Capture the cell that displays the provided text and extract its (X, Y) central coordinate. 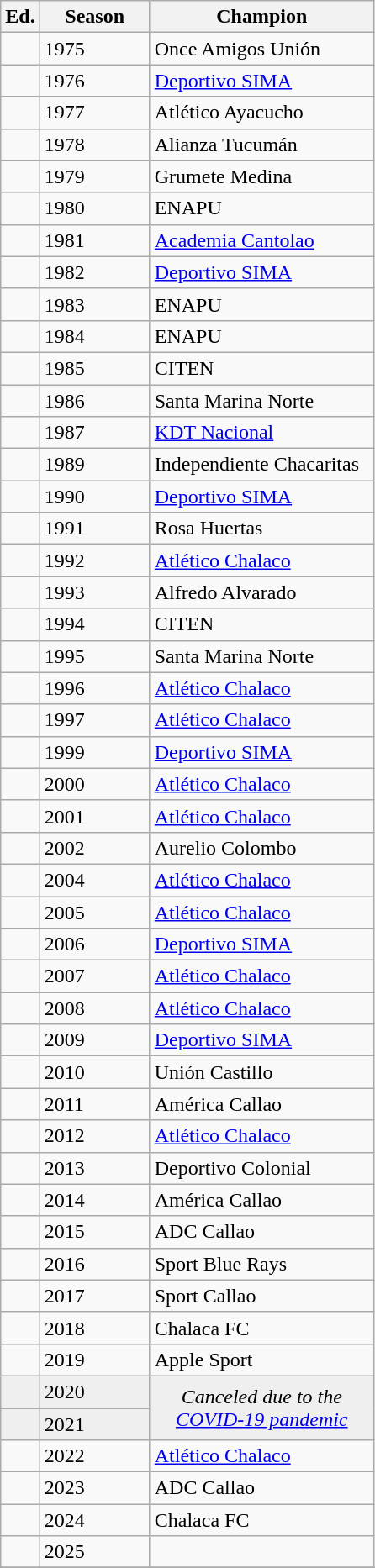
Alfredo Alvarado (261, 592)
1996 (94, 688)
1978 (94, 145)
Rosa Huertas (261, 529)
Ed. (20, 17)
Once Amigos Unión (261, 49)
1989 (94, 465)
2020 (94, 1392)
2012 (94, 1136)
Apple Sport (261, 1360)
1983 (94, 304)
2016 (94, 1264)
2010 (94, 1072)
1980 (94, 208)
Independiente Chacaritas (261, 465)
2011 (94, 1104)
2008 (94, 1008)
2005 (94, 912)
Deportivo Colonial (261, 1168)
1984 (94, 336)
1987 (94, 433)
2019 (94, 1360)
2014 (94, 1200)
2004 (94, 880)
1981 (94, 240)
1997 (94, 720)
1992 (94, 560)
2013 (94, 1168)
Unión Castillo (261, 1072)
2015 (94, 1232)
2002 (94, 848)
2000 (94, 784)
Academia Cantolao (261, 240)
1995 (94, 656)
Sport Blue Rays (261, 1264)
2007 (94, 976)
2017 (94, 1296)
1993 (94, 592)
Grumete Medina (261, 176)
Aurelio Colombo (261, 848)
1975 (94, 49)
2006 (94, 944)
Atlético Ayacucho (261, 113)
2009 (94, 1040)
2021 (94, 1424)
Alianza Tucumán (261, 145)
2022 (94, 1456)
1979 (94, 176)
2024 (94, 1520)
Champion (261, 17)
1976 (94, 81)
1990 (94, 497)
KDT Nacional (261, 433)
1991 (94, 529)
Season (94, 17)
1977 (94, 113)
Sport Callao (261, 1296)
2025 (94, 1552)
1982 (94, 272)
Canceled due to the COVID-19 pandemic (261, 1408)
1986 (94, 401)
1999 (94, 752)
2023 (94, 1488)
1985 (94, 368)
1994 (94, 624)
2018 (94, 1328)
2001 (94, 816)
